Return the (x, y) coordinate for the center point of the cell that contains the specified text.  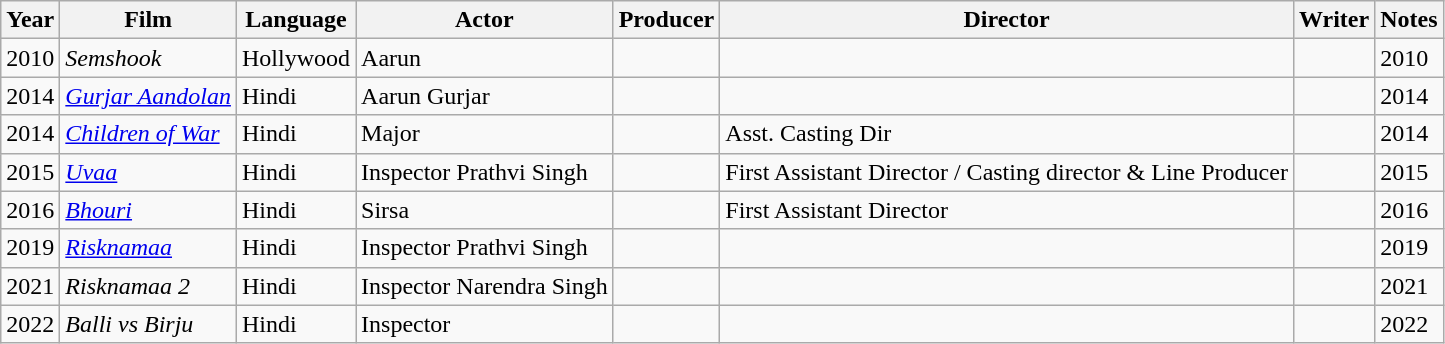
Year (30, 20)
Risknamaa (148, 248)
First Assistant Director / Casting director & Line Producer (1007, 172)
Risknamaa 2 (148, 286)
Director (1007, 20)
First Assistant Director (1007, 210)
Inspector Narendra Singh (485, 286)
Producer (666, 20)
Writer (1334, 20)
Bhouri (148, 210)
Notes (1409, 20)
Major (485, 134)
Sirsa (485, 210)
Gurjar Aandolan (148, 96)
Asst. Casting Dir (1007, 134)
Uvaa (148, 172)
Film (148, 20)
Aarun Gurjar (485, 96)
Aarun (485, 58)
Inspector (485, 324)
Children of War (148, 134)
Balli vs Birju (148, 324)
Actor (485, 20)
Language (296, 20)
Semshook (148, 58)
Hollywood (296, 58)
